Output the [X, Y] coordinate of the center of the cell containing the given text.  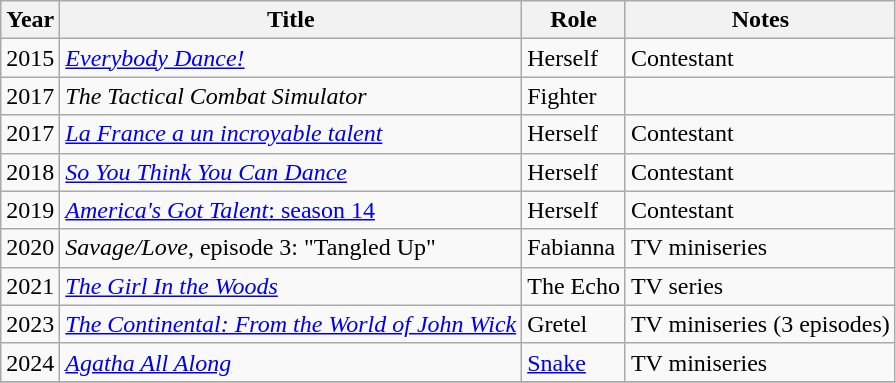
Notes [760, 20]
Title [291, 20]
Agatha All Along [291, 362]
TV miniseries (3 episodes) [760, 324]
Role [574, 20]
America's Got Talent: season 14 [291, 210]
Savage/Love, episode 3: "Tangled Up" [291, 248]
2015 [30, 58]
2018 [30, 172]
Fighter [574, 96]
The Tactical Combat Simulator [291, 96]
Fabianna [574, 248]
2021 [30, 286]
2020 [30, 248]
Everybody Dance! [291, 58]
The Continental: From the World of John Wick [291, 324]
The Echo [574, 286]
Gretel [574, 324]
2019 [30, 210]
2024 [30, 362]
Snake [574, 362]
TV series [760, 286]
The Girl In the Woods [291, 286]
La France a un incroyable talent [291, 134]
So You Think You Can Dance [291, 172]
Year [30, 20]
2023 [30, 324]
